Determine the [x, y] coordinate at the center of the cell enclosing the given text.  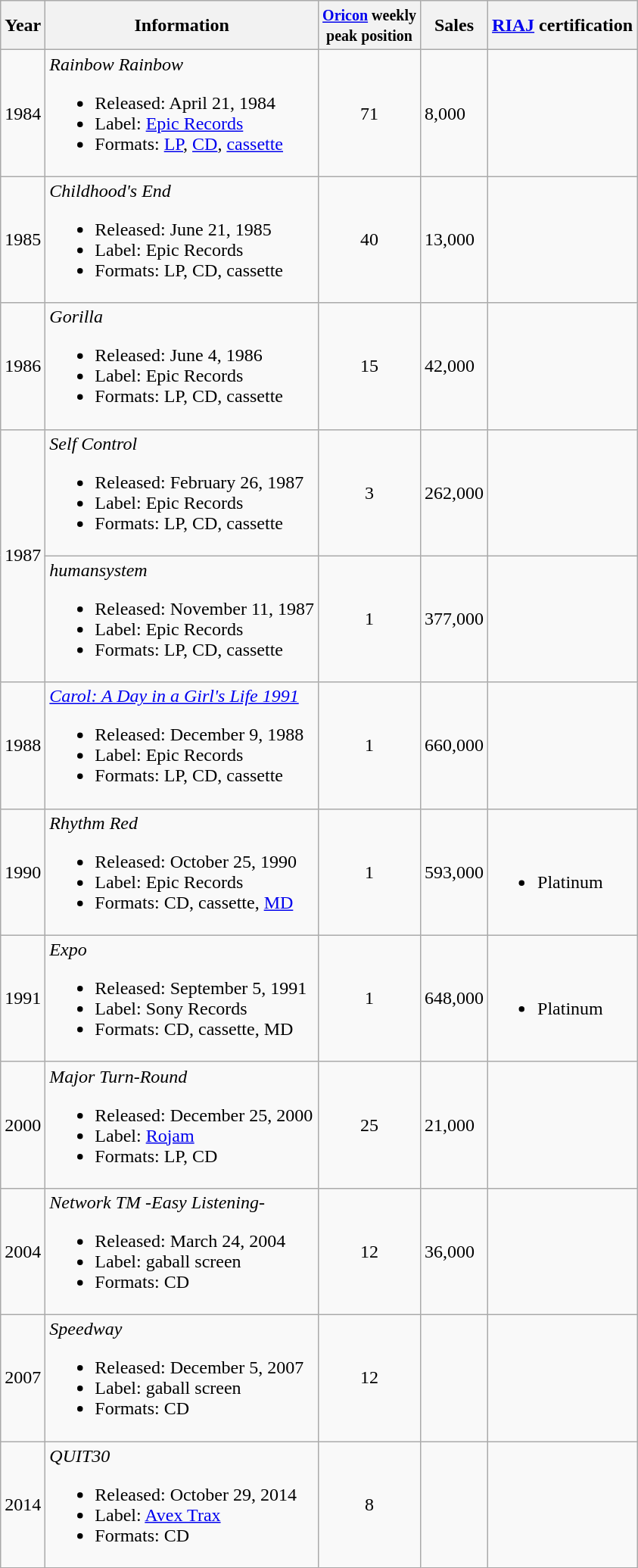
Oricon weeklypeak position [369, 26]
8,000 [454, 114]
Major Turn-RoundReleased: December 25, 2000Label: RojamFormats: LP, CD [182, 1125]
GorillaReleased: June 4, 1986Label: Epic RecordsFormats: LP, CD, cassette [182, 366]
660,000 [454, 745]
Network TM -Easy Listening-Released: March 24, 2004Label: gaball screenFormats: CD [182, 1251]
593,000 [454, 872]
8 [369, 1505]
Childhood's EndReleased: June 21, 1985Label: Epic RecordsFormats: LP, CD, cassette [182, 239]
1988 [23, 745]
25 [369, 1125]
1987 [23, 556]
Rhythm RedReleased: October 25, 1990Label: Epic RecordsFormats: CD, cassette, MD [182, 872]
Rainbow RainbowReleased: April 21, 1984Label: Epic RecordsFormats: LP, CD, cassette [182, 114]
42,000 [454, 366]
Self ControlReleased: February 26, 1987Label: Epic RecordsFormats: LP, CD, cassette [182, 492]
Information [182, 26]
1984 [23, 114]
15 [369, 366]
71 [369, 114]
377,000 [454, 619]
2014 [23, 1505]
1990 [23, 872]
1986 [23, 366]
RIAJ certification [563, 26]
13,000 [454, 239]
1991 [23, 998]
3 [369, 492]
40 [369, 239]
Year [23, 26]
SpeedwayReleased: December 5, 2007Label: gaball screenFormats: CD [182, 1378]
QUIT30Released: October 29, 2014Label: Avex TraxFormats: CD [182, 1505]
humansystemReleased: November 11, 1987Label: Epic RecordsFormats: LP, CD, cassette [182, 619]
Sales [454, 26]
2007 [23, 1378]
ExpoReleased: September 5, 1991Label: Sony RecordsFormats: CD, cassette, MD [182, 998]
262,000 [454, 492]
648,000 [454, 998]
21,000 [454, 1125]
1985 [23, 239]
36,000 [454, 1251]
2004 [23, 1251]
Carol: A Day in a Girl's Life 1991Released: December 9, 1988Label: Epic RecordsFormats: LP, CD, cassette [182, 745]
2000 [23, 1125]
